Provide the (X, Y) coordinate of the cell's center where the given text is located.  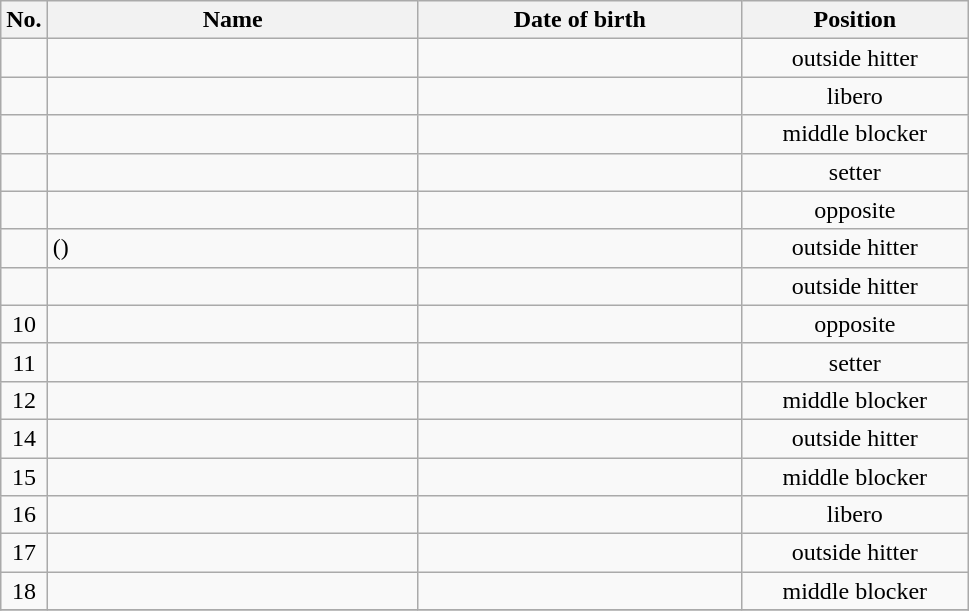
11 (24, 362)
18 (24, 591)
15 (24, 477)
10 (24, 324)
16 (24, 515)
No. (24, 20)
() (232, 248)
Name (232, 20)
17 (24, 553)
12 (24, 400)
14 (24, 438)
Date of birth (580, 20)
Position (854, 20)
